Detect which cell encompasses the target text, then output its [X, Y] center coordinate. 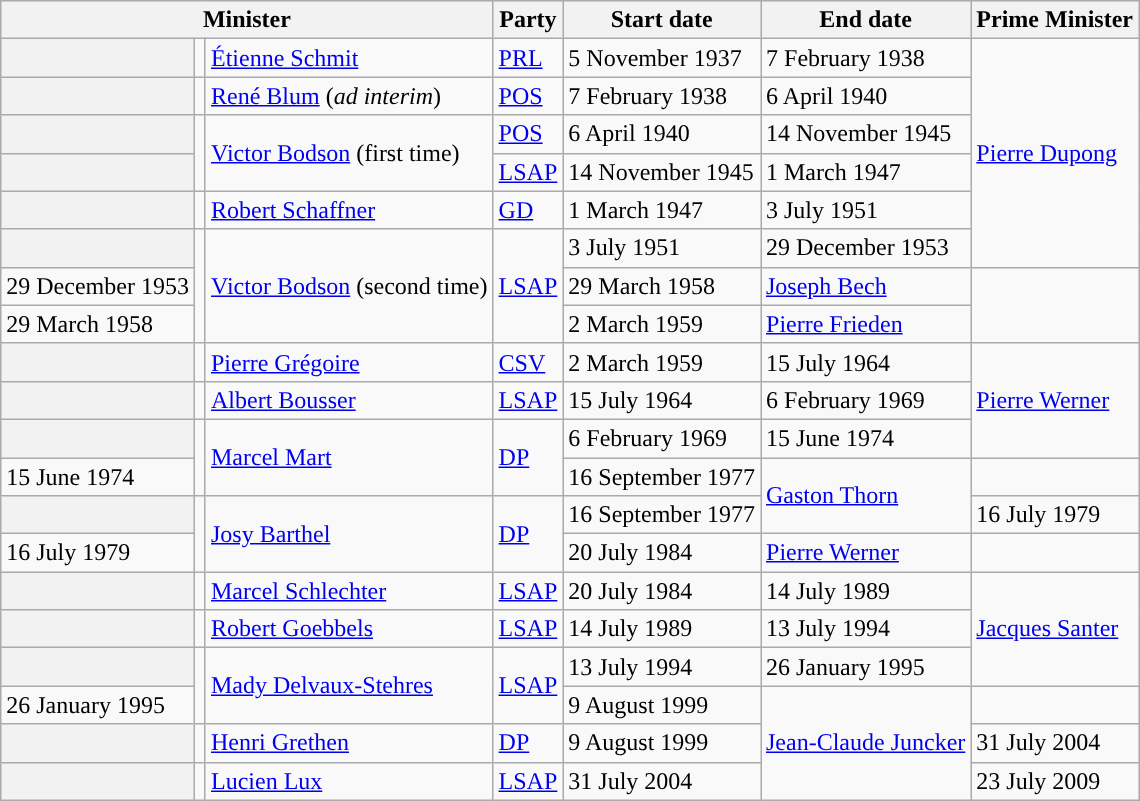
René Blum (ad interim) [349, 96]
PRL [528, 58]
Marcel Mart [349, 457]
Étienne Schmit [349, 58]
Joseph Bech [865, 286]
CSV [528, 362]
Victor Bodson (second time) [349, 286]
Mady Delvaux-Stehres [349, 686]
Pierre Dupong [1055, 153]
Robert Goebbels [349, 629]
Lucien Lux [349, 781]
Gaston Thorn [865, 496]
Jean-Claude Juncker [865, 743]
Henri Grethen [349, 743]
Pierre Grégoire [349, 362]
Marcel Schlechter [349, 591]
Robert Schaffner [349, 210]
Jacques Santer [1055, 629]
23 July 2009 [1055, 781]
End date [865, 20]
Pierre Frieden [865, 324]
Josy Barthel [349, 534]
Prime Minister [1055, 20]
Start date [662, 20]
Party [528, 20]
Minister [247, 20]
Victor Bodson (first time) [349, 153]
Albert Bousser [349, 400]
GD [528, 210]
5 November 1937 [662, 58]
